Search for the cell housing the specified text and yield its [x, y] center coordinate. 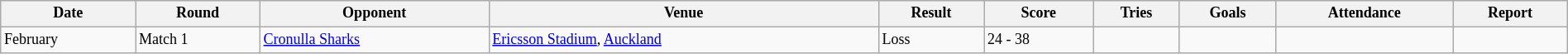
Result [931, 13]
24 - 38 [1039, 40]
Round [198, 13]
Tries [1136, 13]
Loss [931, 40]
Report [1510, 13]
Cronulla Sharks [374, 40]
February [68, 40]
Attendance [1365, 13]
Venue [683, 13]
Match 1 [198, 40]
Ericsson Stadium, Auckland [683, 40]
Date [68, 13]
Score [1039, 13]
Opponent [374, 13]
Goals [1227, 13]
